Search for the cell housing the specified text and yield its [x, y] center coordinate. 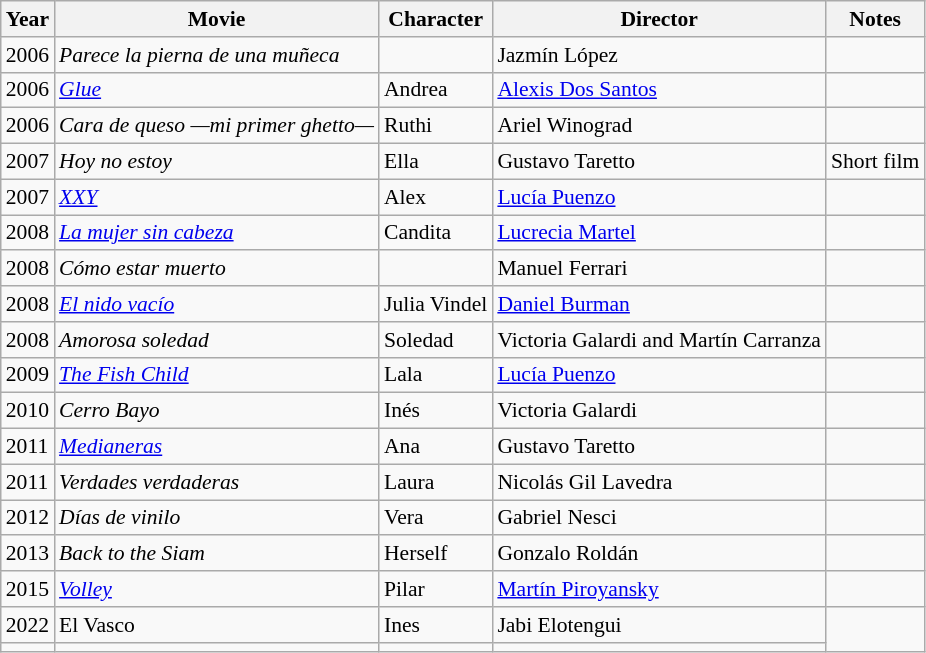
Vera [436, 518]
Lucrecia Martel [659, 233]
Ella [436, 162]
2012 [28, 518]
Pilar [436, 589]
Soledad [436, 340]
2010 [28, 411]
Year [28, 19]
Jazmín López [659, 55]
Cómo estar muerto [216, 269]
Character [436, 19]
Daniel Burman [659, 304]
Días de vinilo [216, 518]
2013 [28, 554]
XXY [216, 197]
Ariel Winograd [659, 126]
Glue [216, 90]
Ana [436, 447]
Notes [875, 19]
Ruthi [436, 126]
Laura [436, 482]
Victoria Galardi and Martín Carranza [659, 340]
Back to the Siam [216, 554]
Volley [216, 589]
Movie [216, 19]
Gabriel Nesci [659, 518]
Alexis Dos Santos [659, 90]
Cerro Bayo [216, 411]
Lala [436, 375]
Gonzalo Roldán [659, 554]
Julia Vindel [436, 304]
2009 [28, 375]
Andrea [436, 90]
2022 [28, 625]
Ines [436, 625]
Herself [436, 554]
Medianeras [216, 447]
Victoria Galardi [659, 411]
Cara de queso —mi primer ghetto— [216, 126]
Martín Piroyansky [659, 589]
Jabi Elotengui [659, 625]
Nicolás Gil Lavedra [659, 482]
La mujer sin cabeza [216, 233]
El Vasco [216, 625]
Amorosa soledad [216, 340]
Short film [875, 162]
Candita [436, 233]
Parece la pierna de una muñeca [216, 55]
Alex [436, 197]
Director [659, 19]
Manuel Ferrari [659, 269]
Inés [436, 411]
Verdades verdaderas [216, 482]
The Fish Child [216, 375]
El nido vacío [216, 304]
Hoy no estoy [216, 162]
2015 [28, 589]
